Pinpoint the cell where the given text exists, returning its [X, Y] midpoint coordinate. 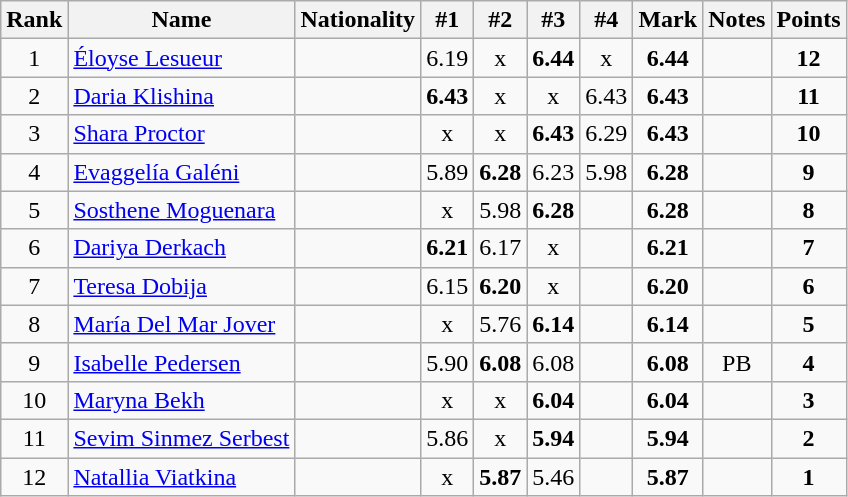
Rank [34, 20]
#4 [606, 20]
Éloyse Lesueur [182, 58]
6.15 [448, 286]
Shara Proctor [182, 134]
5.76 [500, 324]
5.46 [554, 477]
Sosthene Moguenara [182, 210]
5.90 [448, 362]
Points [808, 20]
PB [737, 362]
Nationality [358, 20]
Notes [737, 20]
María Del Mar Jover [182, 324]
Sevim Sinmez Serbest [182, 438]
#1 [448, 20]
Teresa Dobija [182, 286]
Daria Klishina [182, 96]
6.19 [448, 58]
Name [182, 20]
6.17 [500, 248]
Natallia Viatkina [182, 477]
Maryna Bekh [182, 400]
Mark [668, 20]
#2 [500, 20]
5.86 [448, 438]
Isabelle Pedersen [182, 362]
6.29 [606, 134]
#3 [554, 20]
6.23 [554, 172]
Dariya Derkach [182, 248]
5.89 [448, 172]
Evaggelía Galéni [182, 172]
